Search for the cell housing the specified text and yield its (x, y) center coordinate. 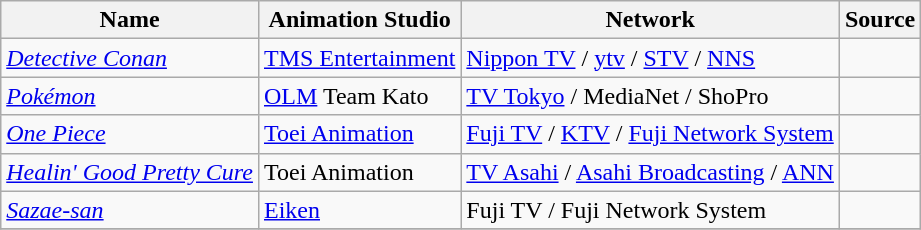
TV Asahi / Asahi Broadcasting / ANN (650, 172)
Nippon TV / ytv / STV / NNS (650, 58)
OLM Team Kato (359, 96)
Name (130, 20)
Sazae-san (130, 210)
Healin' Good Pretty Cure (130, 172)
Source (880, 20)
Eiken (359, 210)
Fuji TV / KTV / Fuji Network System (650, 134)
TV Tokyo / MediaNet / ShoPro (650, 96)
Animation Studio (359, 20)
Fuji TV / Fuji Network System (650, 210)
Detective Conan (130, 58)
One Piece (130, 134)
Pokémon (130, 96)
TMS Entertainment (359, 58)
Network (650, 20)
